Output the [X, Y] coordinate of the center of the cell containing the given text.  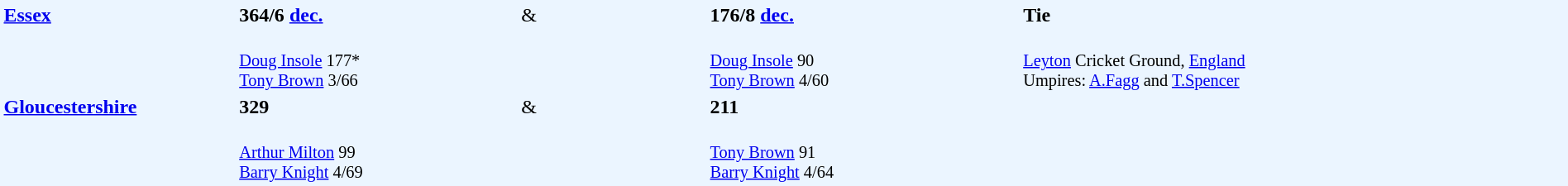
364/6 dec. [378, 15]
Doug Insole 177* Tony Brown 3/66 [378, 61]
Tony Brown 91 Barry Knight 4/64 [864, 152]
Essex [119, 47]
Leyton Cricket Ground, England Umpires: A.Fagg and T.Spencer [1293, 107]
Tie [1293, 15]
Gloucestershire [119, 139]
211 [864, 107]
Arthur Milton 99 Barry Knight 4/69 [378, 152]
176/8 dec. [864, 15]
329 [378, 107]
Doug Insole 90 Tony Brown 4/60 [864, 61]
